Locate the cell with the specified text and output its [X, Y] center coordinate. 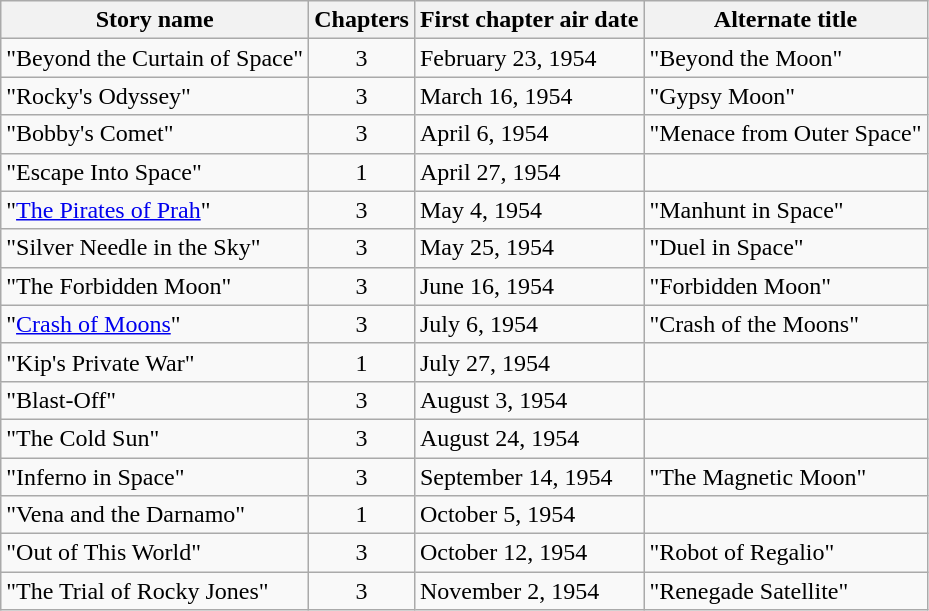
May 4, 1954 [528, 210]
"Silver Needle in the Sky" [155, 248]
"Beyond the Moon" [786, 58]
April 27, 1954 [528, 172]
"Kip's Private War" [155, 362]
"Renegade Satellite" [786, 591]
"Out of This World" [155, 553]
"The Trial of Rocky Jones" [155, 591]
Story name [155, 20]
"Manhunt in Space" [786, 210]
July 27, 1954 [528, 362]
"The Forbidden Moon" [155, 286]
May 25, 1954 [528, 248]
October 12, 1954 [528, 553]
June 16, 1954 [528, 286]
"The Magnetic Moon" [786, 477]
"Bobby's Comet" [155, 134]
"Forbidden Moon" [786, 286]
"Crash of Moons" [155, 324]
October 5, 1954 [528, 515]
Chapters [362, 20]
"Inferno in Space" [155, 477]
First chapter air date [528, 20]
November 2, 1954 [528, 591]
"Beyond the Curtain of Space" [155, 58]
"Menace from Outer Space" [786, 134]
"Duel in Space" [786, 248]
Alternate title [786, 20]
"Gypsy Moon" [786, 96]
April 6, 1954 [528, 134]
"Robot of Regalio" [786, 553]
"Blast-Off" [155, 400]
"Rocky's Odyssey" [155, 96]
"Escape Into Space" [155, 172]
"Crash of the Moons" [786, 324]
"The Cold Sun" [155, 438]
August 3, 1954 [528, 400]
"The Pirates of Prah" [155, 210]
September 14, 1954 [528, 477]
August 24, 1954 [528, 438]
March 16, 1954 [528, 96]
"Vena and the Darnamo" [155, 515]
July 6, 1954 [528, 324]
February 23, 1954 [528, 58]
